Search for the cell housing the specified text and yield its [x, y] center coordinate. 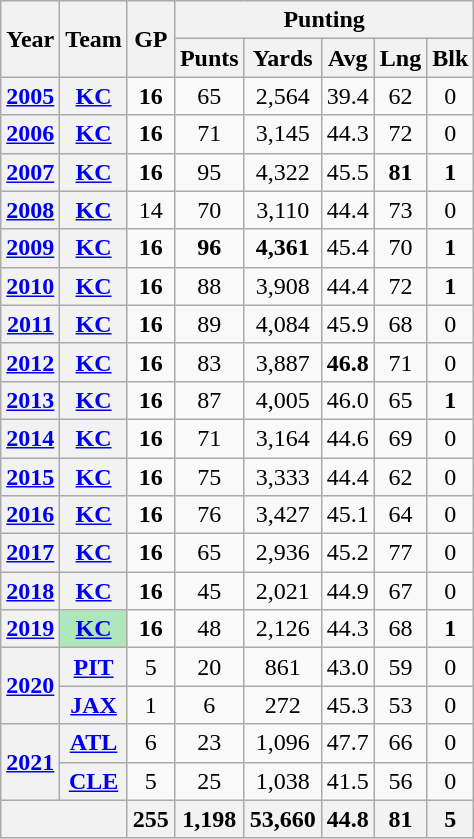
44.6 [348, 438]
2011 [30, 324]
ATL [94, 743]
46.8 [348, 362]
3,887 [282, 362]
59 [400, 667]
CLE [94, 781]
JAX [94, 705]
67 [400, 591]
Blk [450, 58]
2008 [30, 210]
4,005 [282, 400]
Team [94, 39]
3,145 [282, 134]
1,096 [282, 743]
96 [209, 248]
Avg [348, 58]
64 [400, 515]
Punting [324, 20]
45.3 [348, 705]
GP [150, 39]
1,038 [282, 781]
41.5 [348, 781]
88 [209, 286]
45.9 [348, 324]
2,021 [282, 591]
Yards [282, 58]
46.0 [348, 400]
3,333 [282, 477]
39.4 [348, 96]
43.0 [348, 667]
4,361 [282, 248]
2005 [30, 96]
4,084 [282, 324]
3,908 [282, 286]
44.8 [348, 819]
Year [30, 39]
861 [282, 667]
3,427 [282, 515]
77 [400, 553]
2020 [30, 686]
2015 [30, 477]
2021 [30, 762]
2006 [30, 134]
2017 [30, 553]
2018 [30, 591]
Punts [209, 58]
2016 [30, 515]
3,164 [282, 438]
2012 [30, 362]
20 [209, 667]
2010 [30, 286]
45.2 [348, 553]
44.9 [348, 591]
95 [209, 172]
45.4 [348, 248]
66 [400, 743]
14 [150, 210]
3,110 [282, 210]
76 [209, 515]
2,936 [282, 553]
PIT [94, 667]
83 [209, 362]
2,126 [282, 629]
75 [209, 477]
2013 [30, 400]
23 [209, 743]
47.7 [348, 743]
4,322 [282, 172]
87 [209, 400]
25 [209, 781]
2019 [30, 629]
2014 [30, 438]
53,660 [282, 819]
89 [209, 324]
73 [400, 210]
Lng [400, 58]
45.1 [348, 515]
48 [209, 629]
45.5 [348, 172]
56 [400, 781]
2,564 [282, 96]
2009 [30, 248]
69 [400, 438]
255 [150, 819]
53 [400, 705]
45 [209, 591]
272 [282, 705]
1,198 [209, 819]
2007 [30, 172]
